Pinpoint the cell where the given text exists, returning its (X, Y) midpoint coordinate. 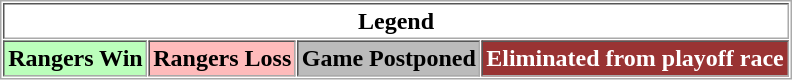
Eliminated from playoff race (636, 58)
Legend (396, 21)
Rangers Loss (222, 58)
Rangers Win (76, 58)
Game Postponed (388, 58)
